Search for the cell housing the specified text and yield its [x, y] center coordinate. 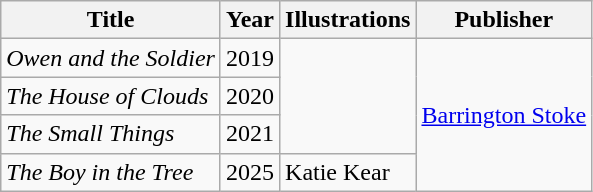
The Small Things [111, 134]
2020 [250, 96]
2021 [250, 134]
2019 [250, 58]
Owen and the Soldier [111, 58]
The Boy in the Tree [111, 172]
Year [250, 20]
Katie Kear [348, 172]
The House of Clouds [111, 96]
2025 [250, 172]
Illustrations [348, 20]
Publisher [504, 20]
Title [111, 20]
Barrington Stoke [504, 115]
